Return (X, Y) of the center of cell containing provided text 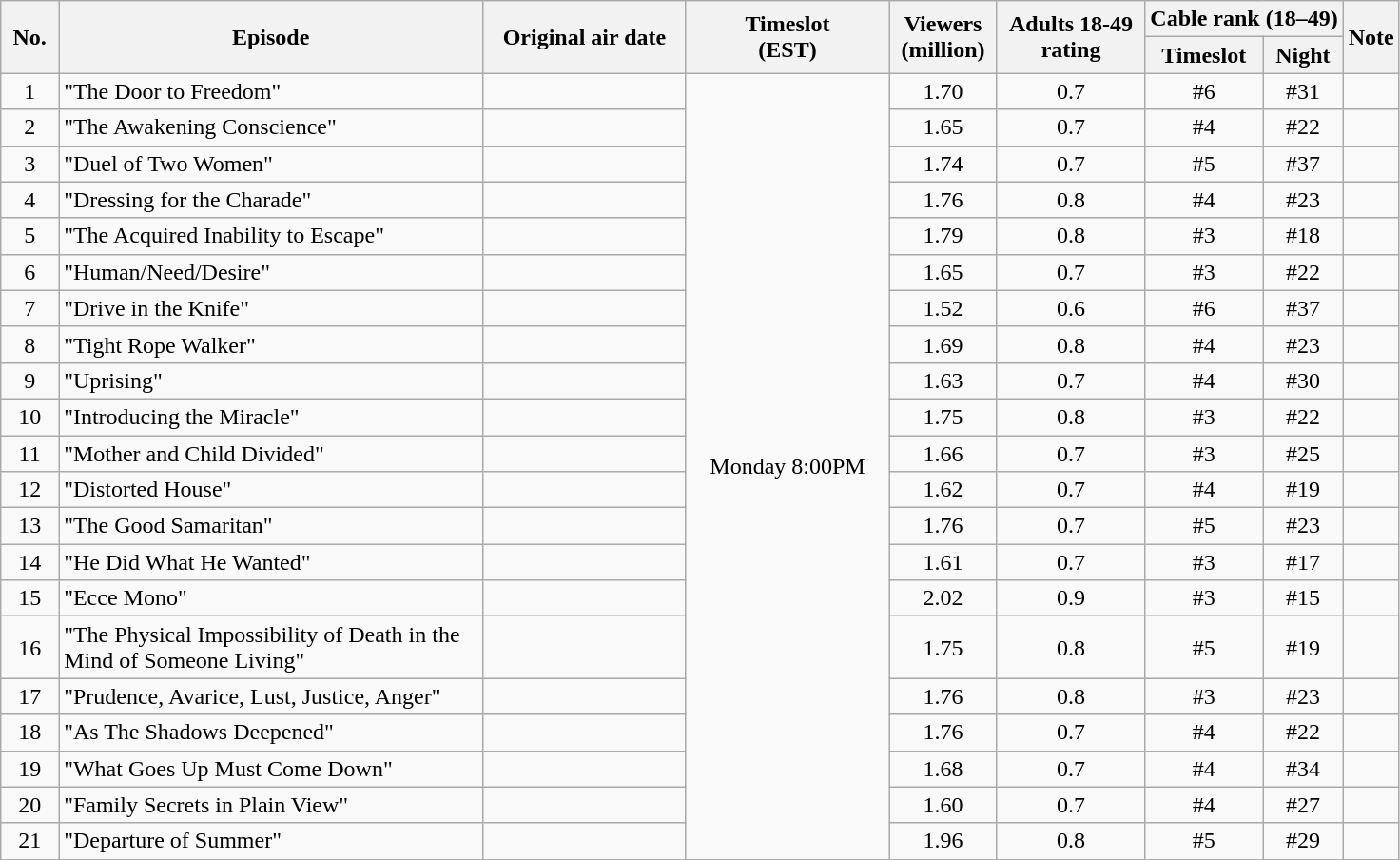
0.9 (1071, 598)
13 (30, 526)
#31 (1303, 91)
3 (30, 164)
9 (30, 381)
"Ecce Mono" (271, 598)
1.63 (943, 381)
17 (30, 696)
1.70 (943, 91)
"The Good Samaritan" (271, 526)
#34 (1303, 769)
14 (30, 562)
"Dressing for the Charade" (271, 200)
2 (30, 127)
0.6 (1071, 308)
1.62 (943, 490)
"Prudence, Avarice, Lust, Justice, Anger" (271, 696)
16 (30, 647)
10 (30, 417)
1 (30, 91)
"Drive in the Knife" (271, 308)
"Family Secrets in Plain View" (271, 805)
"The Awakening Conscience" (271, 127)
Night (1303, 55)
"He Did What He Wanted" (271, 562)
Cable rank (18–49) (1244, 19)
1.79 (943, 236)
"Uprising" (271, 381)
1.68 (943, 769)
"The Physical Impossibility of Death in the Mind of Someone Living" (271, 647)
8 (30, 344)
12 (30, 490)
"Mother and Child Divided" (271, 454)
2.02 (943, 598)
Episode (271, 37)
#27 (1303, 805)
6 (30, 272)
#25 (1303, 454)
5 (30, 236)
Monday 8:00PM (787, 466)
#17 (1303, 562)
15 (30, 598)
7 (30, 308)
20 (30, 805)
"Departure of Summer" (271, 841)
"The Door to Freedom" (271, 91)
"As The Shadows Deepened" (271, 733)
1.69 (943, 344)
#15 (1303, 598)
#29 (1303, 841)
Timeslot(EST) (787, 37)
Timeslot (1204, 55)
1.61 (943, 562)
1.96 (943, 841)
"The Acquired Inability to Escape" (271, 236)
No. (30, 37)
18 (30, 733)
"What Goes Up Must Come Down" (271, 769)
"Introducing the Miracle" (271, 417)
1.60 (943, 805)
1.74 (943, 164)
19 (30, 769)
Original air date (585, 37)
1.66 (943, 454)
"Tight Rope Walker" (271, 344)
Adults 18-49rating (1071, 37)
"Duel of Two Women" (271, 164)
#30 (1303, 381)
"Human/Need/Desire" (271, 272)
"Distorted House" (271, 490)
4 (30, 200)
#18 (1303, 236)
21 (30, 841)
Viewers(million) (943, 37)
11 (30, 454)
Note (1371, 37)
1.52 (943, 308)
